Search for the cell housing the specified text and yield its [X, Y] center coordinate. 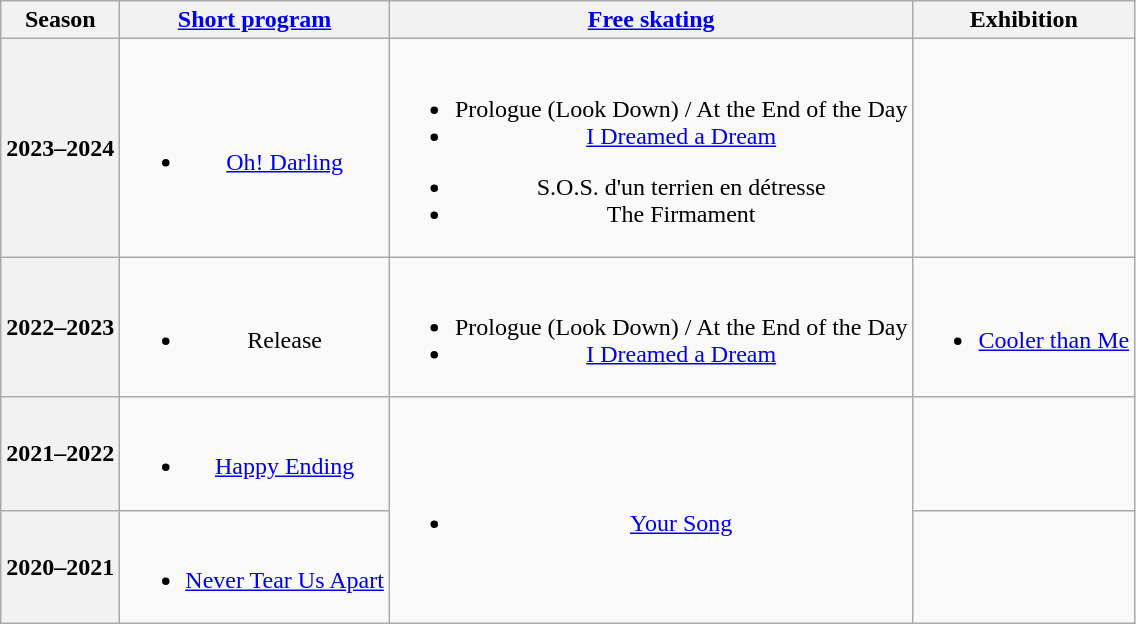
Prologue (Look Down) / At the End of the Day I Dreamed a Dream [651, 327]
Never Tear Us Apart [255, 566]
Season [60, 20]
Prologue (Look Down) / At the End of the Day I Dreamed a Dream S.O.S. d'un terrien en détresse The Firmament [651, 148]
2022–2023 [60, 327]
2023–2024 [60, 148]
Happy Ending [255, 454]
Short program [255, 20]
Free skating [651, 20]
Cooler than Me [1024, 327]
Exhibition [1024, 20]
Release [255, 327]
Your Song [651, 510]
2020–2021 [60, 566]
2021–2022 [60, 454]
Oh! Darling [255, 148]
